Return the [X, Y] coordinate for the center point of the cell that contains the specified text.  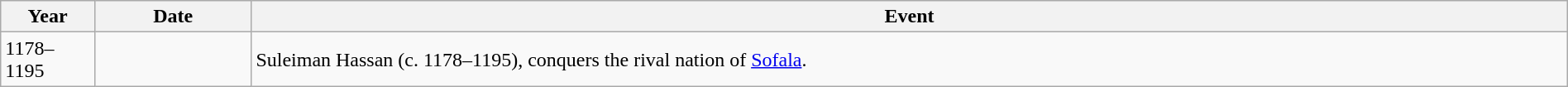
Date [172, 17]
Event [910, 17]
Year [48, 17]
1178–1195 [48, 60]
Suleiman Hassan (c. 1178–1195), conquers the rival nation of Sofala. [910, 60]
